Identify which cell holds the provided text, then report its (X, Y) central coordinate. 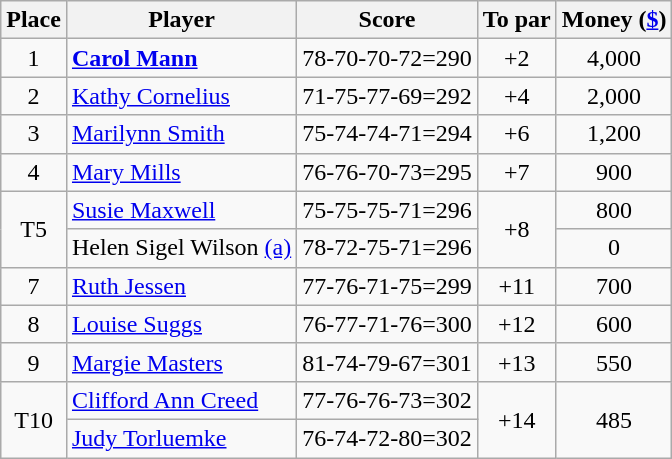
+13 (516, 362)
78-72-75-71=296 (388, 248)
+2 (516, 58)
550 (614, 362)
Carol Mann (181, 58)
2,000 (614, 96)
75-74-74-71=294 (388, 134)
Money ($) (614, 20)
Score (388, 20)
485 (614, 419)
Helen Sigel Wilson (a) (181, 248)
Player (181, 20)
7 (34, 286)
Marilynn Smith (181, 134)
Kathy Cornelius (181, 96)
1 (34, 58)
Susie Maxwell (181, 210)
+4 (516, 96)
Place (34, 20)
76-77-71-76=300 (388, 324)
9 (34, 362)
700 (614, 286)
0 (614, 248)
77-76-71-75=299 (388, 286)
+6 (516, 134)
4 (34, 172)
81-74-79-67=301 (388, 362)
800 (614, 210)
600 (614, 324)
+11 (516, 286)
Louise Suggs (181, 324)
76-76-70-73=295 (388, 172)
+14 (516, 419)
Clifford Ann Creed (181, 400)
Margie Masters (181, 362)
71-75-77-69=292 (388, 96)
+8 (516, 229)
78-70-70-72=290 (388, 58)
4,000 (614, 58)
76-74-72-80=302 (388, 438)
+12 (516, 324)
Ruth Jessen (181, 286)
To par (516, 20)
3 (34, 134)
Mary Mills (181, 172)
75-75-75-71=296 (388, 210)
T5 (34, 229)
T10 (34, 419)
900 (614, 172)
77-76-76-73=302 (388, 400)
1,200 (614, 134)
8 (34, 324)
Judy Torluemke (181, 438)
2 (34, 96)
+7 (516, 172)
